Find where the given text appears and provide that cell's center as (x, y) coordinate. 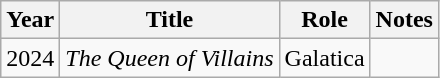
Year (30, 20)
Galatica (324, 58)
Title (170, 20)
The Queen of Villains (170, 58)
Notes (404, 20)
2024 (30, 58)
Role (324, 20)
